Determine the (x, y) coordinate at the center of the cell enclosing the given text.  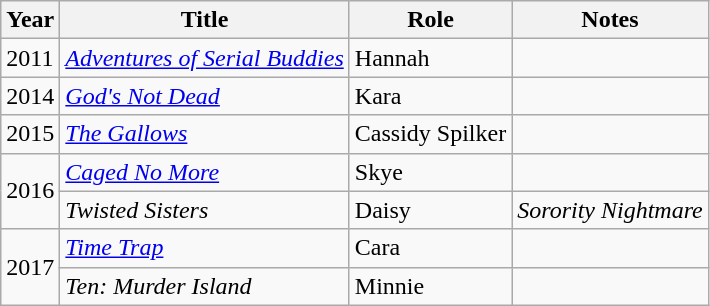
God's Not Dead (204, 96)
Minnie (430, 286)
2014 (30, 96)
The Gallows (204, 134)
Adventures of Serial Buddies (204, 58)
Sorority Nightmare (610, 210)
2011 (30, 58)
Daisy (430, 210)
Time Trap (204, 248)
Year (30, 20)
2016 (30, 191)
2017 (30, 267)
Title (204, 20)
2015 (30, 134)
Kara (430, 96)
Notes (610, 20)
Hannah (430, 58)
Caged No More (204, 172)
Twisted Sisters (204, 210)
Cara (430, 248)
Cassidy Spilker (430, 134)
Skye (430, 172)
Ten: Murder Island (204, 286)
Role (430, 20)
